Locate the cell with the specified text and output its (x, y) center coordinate. 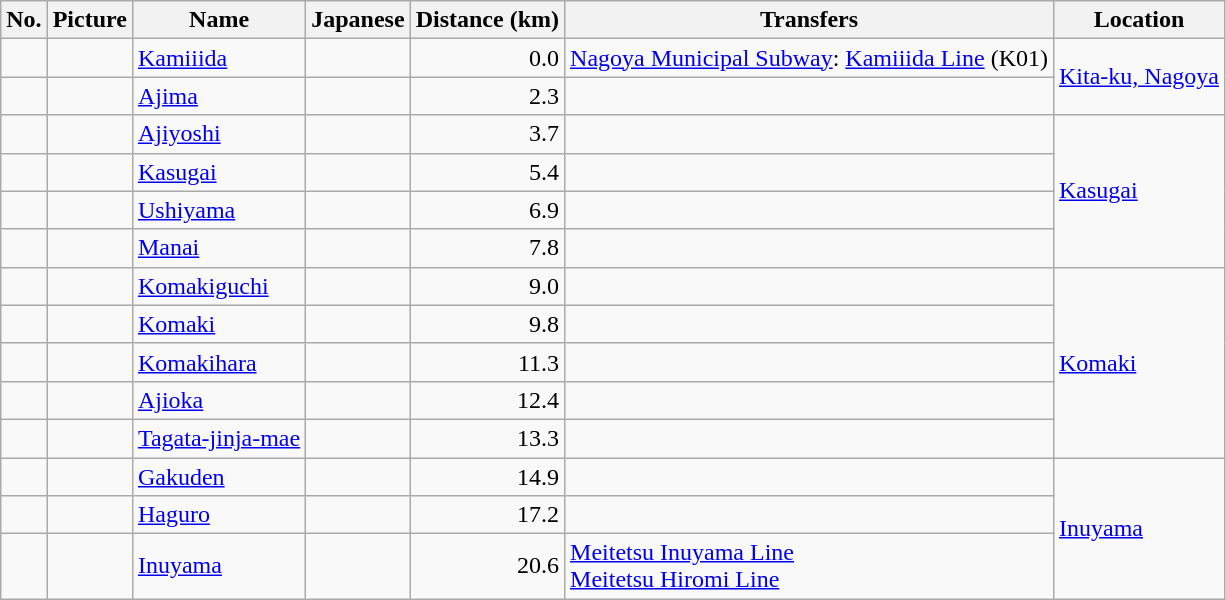
Ushiyama (218, 210)
13.3 (487, 438)
Ajiyoshi (218, 134)
17.2 (487, 515)
9.0 (487, 286)
7.8 (487, 248)
20.6 (487, 566)
3.7 (487, 134)
Kamiiida (218, 58)
Kita-ku, Nagoya (1138, 77)
No. (24, 20)
9.8 (487, 324)
Name (218, 20)
Manai (218, 248)
Ajioka (218, 400)
5.4 (487, 172)
Distance (km) (487, 20)
Nagoya Municipal Subway: Kamiiida Line (K01) (810, 58)
Picture (90, 20)
Komakiguchi (218, 286)
12.4 (487, 400)
11.3 (487, 362)
Location (1138, 20)
14.9 (487, 477)
Transfers (810, 20)
Komakihara (218, 362)
Japanese (358, 20)
Haguro (218, 515)
Gakuden (218, 477)
Tagata-jinja-mae (218, 438)
Meitetsu Inuyama Line Meitetsu Hiromi Line (810, 566)
0.0 (487, 58)
Ajima (218, 96)
6.9 (487, 210)
2.3 (487, 96)
